Output the (x, y) coordinate of the center of the cell containing the given text.  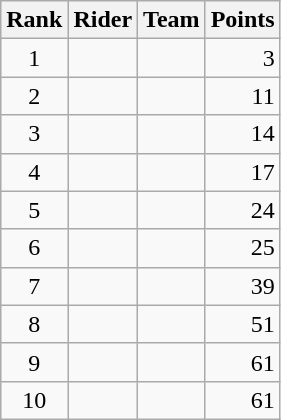
17 (242, 172)
2 (34, 96)
5 (34, 210)
39 (242, 286)
Team (172, 20)
4 (34, 172)
8 (34, 324)
24 (242, 210)
7 (34, 286)
Rank (34, 20)
25 (242, 248)
9 (34, 362)
Points (242, 20)
10 (34, 400)
1 (34, 58)
11 (242, 96)
51 (242, 324)
6 (34, 248)
14 (242, 134)
Rider (103, 20)
